Find where the given text appears and provide that cell's center as (x, y) coordinate. 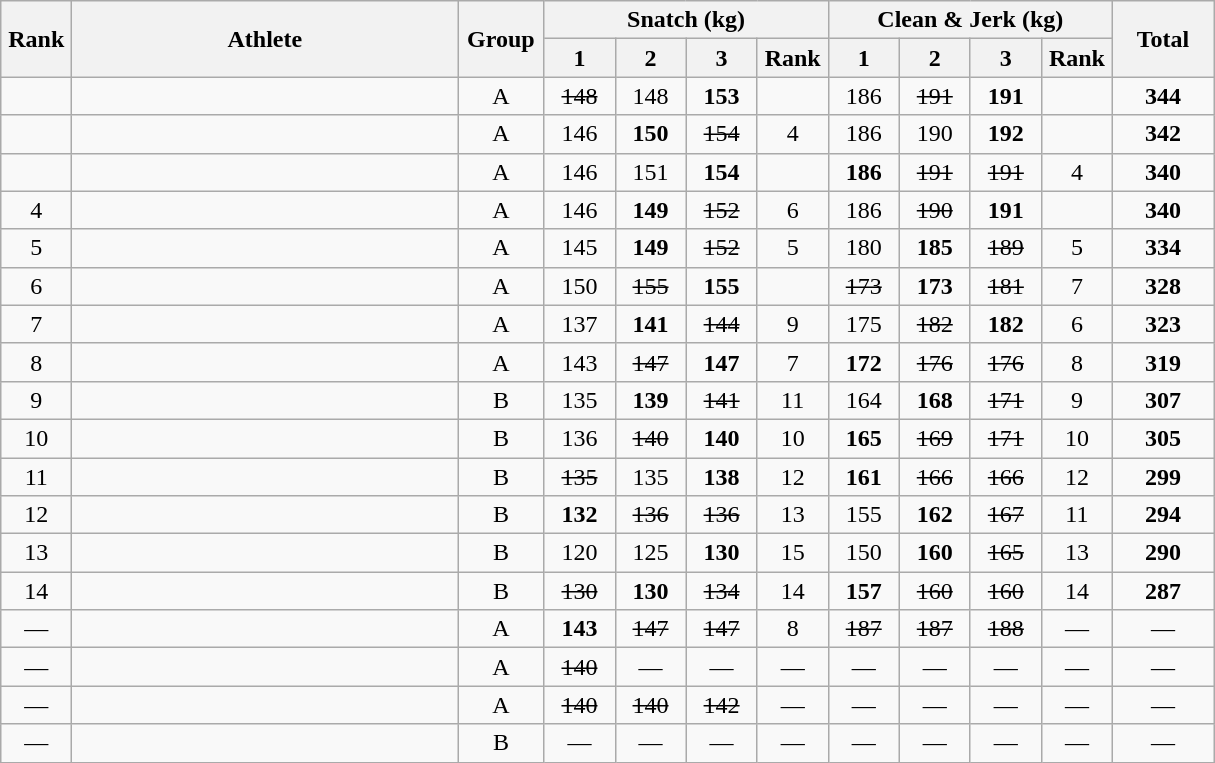
157 (864, 591)
189 (1006, 248)
342 (1162, 134)
151 (650, 172)
Snatch (kg) (686, 20)
132 (580, 515)
169 (934, 438)
290 (1162, 553)
Clean & Jerk (kg) (970, 20)
164 (864, 400)
185 (934, 248)
344 (1162, 96)
168 (934, 400)
Group (501, 39)
287 (1162, 591)
307 (1162, 400)
142 (722, 705)
Total (1162, 39)
134 (722, 591)
334 (1162, 248)
319 (1162, 362)
139 (650, 400)
138 (722, 477)
125 (650, 553)
305 (1162, 438)
120 (580, 553)
161 (864, 477)
144 (722, 324)
188 (1006, 629)
145 (580, 248)
Athlete (265, 39)
328 (1162, 286)
137 (580, 324)
294 (1162, 515)
15 (792, 553)
167 (1006, 515)
175 (864, 324)
181 (1006, 286)
162 (934, 515)
299 (1162, 477)
192 (1006, 134)
180 (864, 248)
172 (864, 362)
323 (1162, 324)
153 (722, 96)
